Return [x, y] of the center of cell containing provided text 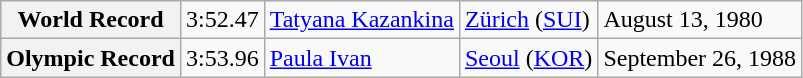
3:52.47 [222, 20]
Zürich (SUI) [528, 20]
August 13, 1980 [700, 20]
Tatyana Kazankina [362, 20]
Seoul (KOR) [528, 58]
3:53.96 [222, 58]
September 26, 1988 [700, 58]
World Record [91, 20]
Paula Ivan [362, 58]
Olympic Record [91, 58]
